Provide the (X, Y) coordinate of the cell's center where the given text is located.  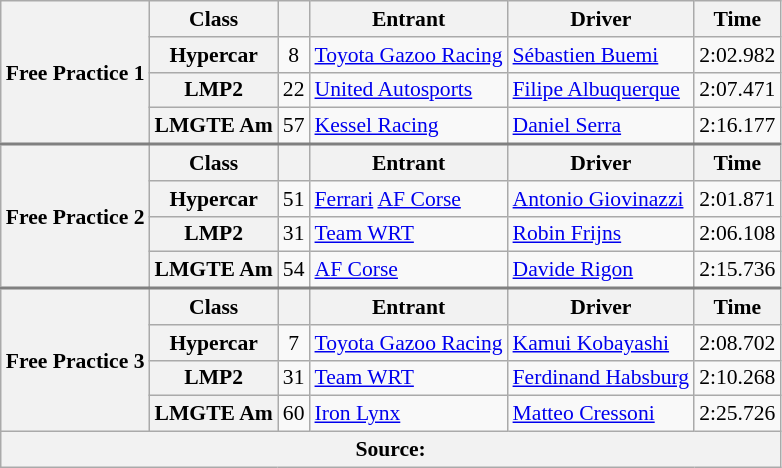
Free Practice 1 (76, 72)
Source: (391, 450)
Kessel Racing (408, 126)
2:07.471 (737, 90)
51 (294, 199)
2:10.268 (737, 378)
Ferrari AF Corse (408, 199)
2:02.982 (737, 55)
Matteo Cressoni (602, 414)
2:15.736 (737, 270)
7 (294, 343)
Kamui Kobayashi (602, 343)
Free Practice 2 (76, 216)
2:25.726 (737, 414)
AF Corse (408, 270)
Ferdinand Habsburg (602, 378)
Davide Rigon (602, 270)
Antonio Giovinazzi (602, 199)
Daniel Serra (602, 126)
Sébastien Buemi (602, 55)
54 (294, 270)
United Autosports (408, 90)
60 (294, 414)
Free Practice 3 (76, 360)
22 (294, 90)
2:01.871 (737, 199)
Filipe Albuquerque (602, 90)
8 (294, 55)
Robin Frijns (602, 234)
2:06.108 (737, 234)
57 (294, 126)
2:08.702 (737, 343)
Iron Lynx (408, 414)
2:16.177 (737, 126)
